Provide the (x, y) coordinate of the cell's center where the given text is located.  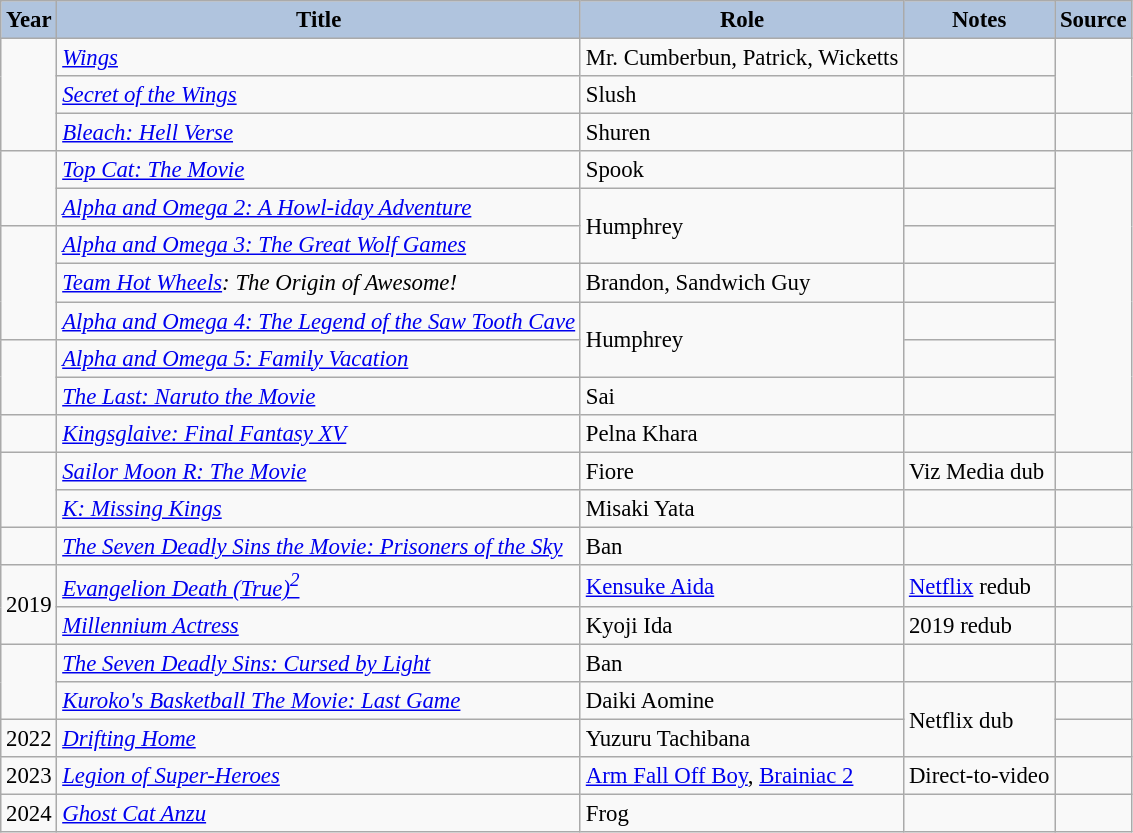
Fiore (742, 471)
Sailor Moon R: The Movie (319, 471)
Arm Fall Off Boy, Brainiac 2 (742, 776)
Spook (742, 170)
Role (742, 20)
Title (319, 20)
K: Missing Kings (319, 509)
The Last: Naruto the Movie (319, 396)
Yuzuru Tachibana (742, 739)
Mr. Cumberbun, Patrick, Wicketts (742, 58)
Evangelion Death (True)2 (319, 586)
2022 (29, 739)
Kyoji Ida (742, 626)
Year (29, 20)
Daiki Aomine (742, 701)
Millennium Actress (319, 626)
Bleach: Hell Verse (319, 133)
Shuren (742, 133)
The Seven Deadly Sins: Cursed by Light (319, 664)
Brandon, Sandwich Guy (742, 283)
Top Cat: The Movie (319, 170)
Alpha and Omega 2: A Howl-iday Adventure (319, 208)
Legion of Super-Heroes (319, 776)
Slush (742, 95)
Misaki Yata (742, 509)
Kingsglaive: Final Fantasy XV (319, 433)
Netflix redub (980, 586)
Notes (980, 20)
Frog (742, 814)
Kensuke Aida (742, 586)
The Seven Deadly Sins the Movie: Prisoners of the Sky (319, 546)
2019 redub (980, 626)
Wings (319, 58)
Kuroko's Basketball The Movie: Last Game (319, 701)
Pelna Khara (742, 433)
2019 (29, 605)
2024 (29, 814)
Viz Media dub (980, 471)
Ghost Cat Anzu (319, 814)
Alpha and Omega 5: Family Vacation (319, 358)
2023 (29, 776)
Team Hot Wheels: The Origin of Awesome! (319, 283)
Alpha and Omega 4: The Legend of the Saw Tooth Cave (319, 321)
Drifting Home (319, 739)
Secret of the Wings (319, 95)
Source (1094, 20)
Netflix dub (980, 720)
Sai (742, 396)
Direct-to-video (980, 776)
Alpha and Omega 3: The Great Wolf Games (319, 245)
